From the cell containing the given text, extract its center point as [x, y] coordinate. 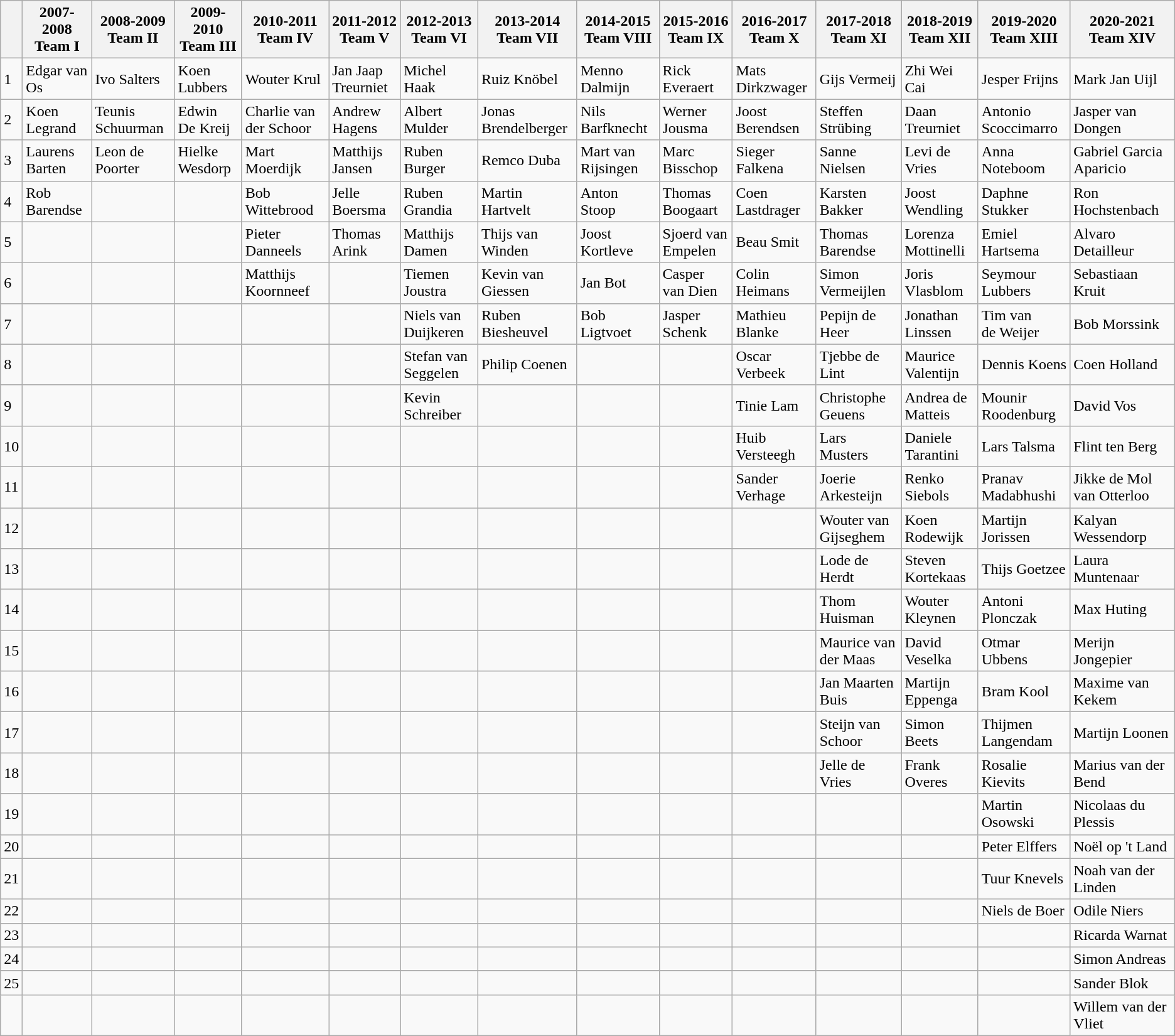
Ruben Biesheuvel [527, 324]
Flint ten Berg [1122, 446]
Teunis Schuurman [133, 119]
Remco Duba [527, 161]
Christophe Geuens [859, 406]
Alvaro Detailleur [1122, 242]
Michel Haak [439, 79]
Albert Mulder [439, 119]
Jelle Boersma [365, 201]
Bram Kool [1024, 692]
7 [11, 324]
Tuur Knevels [1024, 879]
Laura Muntenaar [1122, 569]
25 [11, 983]
2013-2014Team VII [527, 30]
Steffen Strübing [859, 119]
Werner Jousma [695, 119]
Jikke de Mol van Otterloo [1122, 487]
SeymourLubbers [1024, 283]
16 [11, 692]
2007-2008Team I [57, 30]
Wouter van Gijseghem [859, 527]
2014-2015Team VIII [618, 30]
Hielke Wesdorp [208, 161]
Bob Wittebrood [285, 201]
6 [11, 283]
2 [11, 119]
Daan Treurniet [940, 119]
Edgar van Os [57, 79]
Maurice Valentijn [940, 364]
Merijn Jongepier [1122, 650]
Niels de Boer [1024, 911]
Sander Verhage [775, 487]
2019-2020Team XIII [1024, 30]
Simon Andreas [1122, 959]
Jan Maarten Buis [859, 692]
Levi de Vries [940, 161]
5 [11, 242]
Joris Vlasblom [940, 283]
Charlie van der Schoor [285, 119]
Pepijn de Heer [859, 324]
Menno Dalmijn [618, 79]
Edwin De Kreij [208, 119]
Ivo Salters [133, 79]
24 [11, 959]
Nils Barfknecht [618, 119]
Odile Niers [1122, 911]
Antoni Plonczak [1024, 610]
Otmar Ubbens [1024, 650]
2020-2021Team XIV [1122, 30]
Marc Bisschop [695, 161]
Jan Bot [618, 283]
Koen Lubbers [208, 79]
Sieger Falkena [775, 161]
Daniele Tarantini [940, 446]
Simon Beets [940, 732]
Noël op 't Land [1122, 846]
Joost Wendling [940, 201]
Jonathan Linssen [940, 324]
Martijn Jorissen [1024, 527]
11 [11, 487]
Kalyan Wessendorp [1122, 527]
Jasper van Dongen [1122, 119]
17 [11, 732]
Coen Holland [1122, 364]
Karsten Bakker [859, 201]
2009-2010Team III [208, 30]
12 [11, 527]
David Vos [1122, 406]
Simon Vermeijlen [859, 283]
Rick Everaert [695, 79]
Andrew Hagens [365, 119]
2010-2011Team IV [285, 30]
2008-2009Team II [133, 30]
Jonas Brendelberger [527, 119]
Antonio Scoccimarro [1024, 119]
David Veselka [940, 650]
Maurice van der Maas [859, 650]
Bob Morssink [1122, 324]
Matthijs Koornneef [285, 283]
Ricarda Warnat [1122, 935]
Jesper Frijns [1024, 79]
Koen Rodewijk [940, 527]
Ron Hochstenbach [1122, 201]
Sjoerd van Empelen [695, 242]
Zhi Wei Cai [940, 79]
Mart Moerdijk [285, 161]
Max Huting [1122, 610]
Martin Hartvelt [527, 201]
Koen Legrand [57, 119]
Frank Overes [940, 774]
Thomas Boogaart [695, 201]
2012-2013Team VI [439, 30]
Anton Stoop [618, 201]
Emiel Hartsema [1024, 242]
Matthijs Jansen [365, 161]
Daphne Stukker [1024, 201]
Tiemen Joustra [439, 283]
Mounir Roodenburg [1024, 406]
Jan Jaap Treurniet [365, 79]
Jasper Schenk [695, 324]
Ruiz Knöbel [527, 79]
Gijs Vermeij [859, 79]
Lars Talsma [1024, 446]
Nicolaas du Plessis [1122, 814]
21 [11, 879]
Peter Elffers [1024, 846]
Ruben Burger [439, 161]
23 [11, 935]
Martijn Loonen [1122, 732]
9 [11, 406]
2017-2018Team XI [859, 30]
Oscar Verbeek [775, 364]
Leon de Poorter [133, 161]
Joost Kortleve [618, 242]
15 [11, 650]
20 [11, 846]
Wouter Krul [285, 79]
Noah van der Linden [1122, 879]
Pieter Danneels [285, 242]
1 [11, 79]
Philip Coenen [527, 364]
Mats Dirkzwager [775, 79]
22 [11, 911]
Bob Ligtvoet [618, 324]
3 [11, 161]
Marius van der Bend [1122, 774]
Renko Siebols [940, 487]
2018-2019Team XII [940, 30]
AnnaNoteboom [1024, 161]
Tjebbe de Lint [859, 364]
13 [11, 569]
Ruben Grandia [439, 201]
Rob Barendse [57, 201]
Lorenza Mottinelli [940, 242]
Sebastiaan Kruit [1122, 283]
Thom Huisman [859, 610]
Laurens Barten [57, 161]
Kevin Schreiber [439, 406]
Dennis Koens [1024, 364]
Joost Berendsen [775, 119]
Lode de Herdt [859, 569]
8 [11, 364]
Thijmen Langendam [1024, 732]
Tinie Lam [775, 406]
Mark Jan Uijl [1122, 79]
Colin Heimans [775, 283]
Martijn Eppenga [940, 692]
Thomas Arink [365, 242]
2011-2012Team V [365, 30]
2015-2016Team IX [695, 30]
Casper van Dien [695, 283]
Joerie Arkesteijn [859, 487]
Tim vande Weijer [1024, 324]
10 [11, 446]
Willem van der Vliet [1122, 1015]
Steijn van Schoor [859, 732]
Sander Blok [1122, 983]
Matthijs Damen [439, 242]
Lars Musters [859, 446]
Martin Osowski [1024, 814]
18 [11, 774]
Steven Kortekaas [940, 569]
Stefan van Seggelen [439, 364]
19 [11, 814]
Mart van Rijsingen [618, 161]
Thijs Goetzee [1024, 569]
Mathieu Blanke [775, 324]
Sanne Nielsen [859, 161]
2016-2017Team X [775, 30]
Gabriel Garcia Aparicio [1122, 161]
Kevin van Giessen [527, 283]
Thijs van Winden [527, 242]
Wouter Kleynen [940, 610]
Niels van Duijkeren [439, 324]
Thomas Barendse [859, 242]
Beau Smit [775, 242]
Jelle de Vries [859, 774]
Pranav Madabhushi [1024, 487]
14 [11, 610]
Huib Versteegh [775, 446]
Andrea de Matteis [940, 406]
Rosalie Kievits [1024, 774]
Coen Lastdrager [775, 201]
Maxime van Kekem [1122, 692]
4 [11, 201]
